For the text-containing cell, return its midpoint in [X, Y] coordinate format. 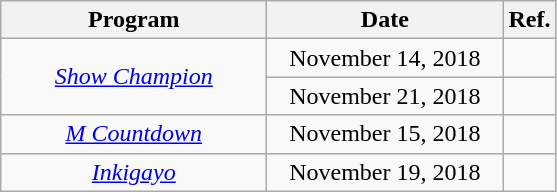
Inkigayo [134, 172]
Ref. [530, 20]
Program [134, 20]
November 15, 2018 [385, 134]
November 14, 2018 [385, 58]
November 21, 2018 [385, 96]
November 19, 2018 [385, 172]
Date [385, 20]
M Countdown [134, 134]
Show Champion [134, 77]
